Identify which cell holds the provided text, then report its [x, y] central coordinate. 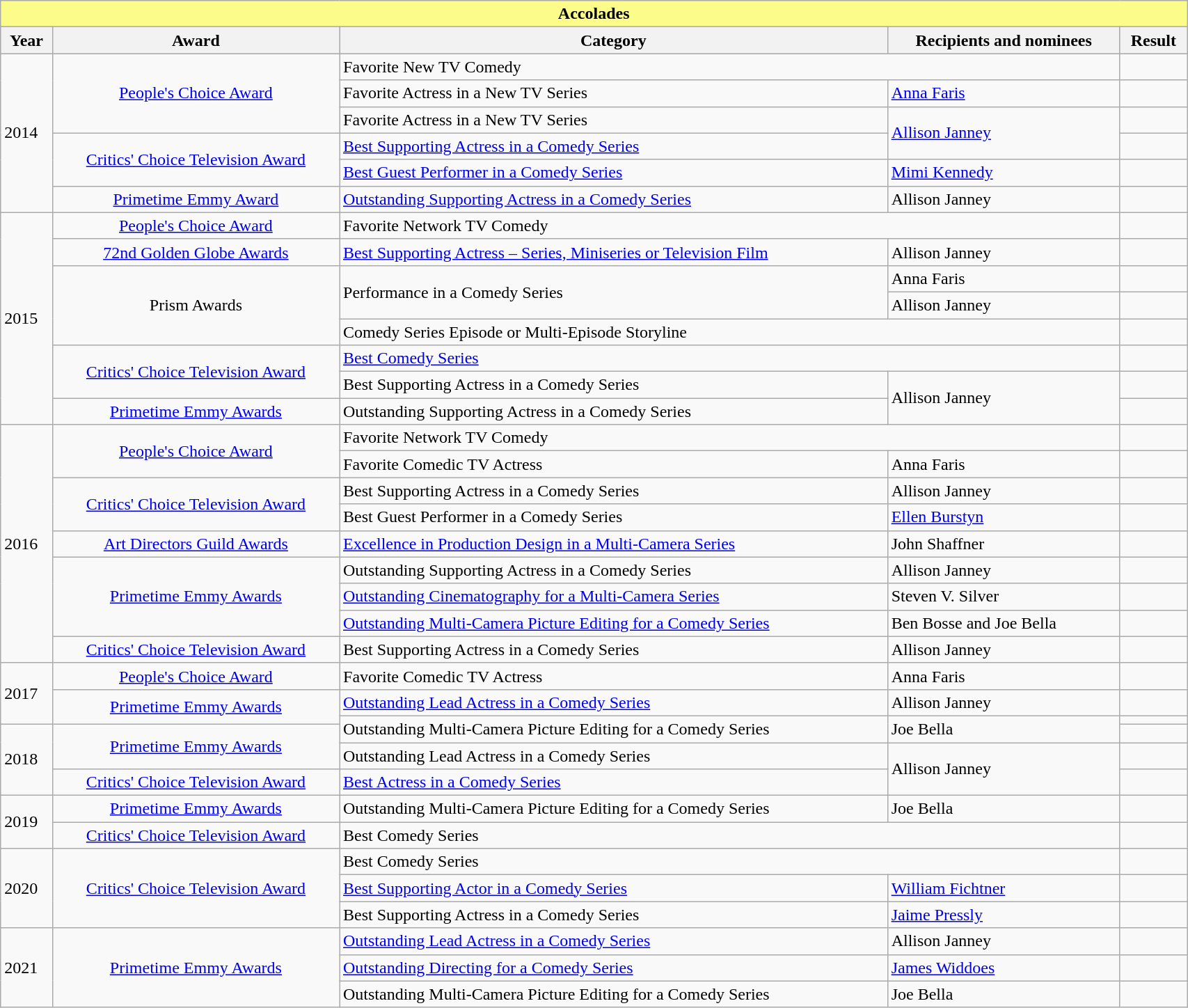
Category [614, 40]
Ben Bosse and Joe Bella [1004, 623]
2016 [26, 544]
2018 [26, 760]
Steven V. Silver [1004, 597]
Favorite New TV Comedy [730, 67]
Primetime Emmy Award [196, 199]
2017 [26, 693]
Best Supporting Actress – Series, Miniseries or Television Film [614, 252]
Mimi Kennedy [1004, 173]
Recipients and nominees [1004, 40]
Excellence in Production Design in a Multi-Camera Series [614, 544]
2014 [26, 133]
2020 [26, 888]
Comedy Series Episode or Multi-Episode Storyline [730, 332]
Award [196, 40]
Prism Awards [196, 305]
John Shaffner [1004, 544]
Ellen Burstyn [1004, 517]
72nd Golden Globe Awards [196, 252]
Outstanding Cinematography for a Multi-Camera Series [614, 597]
2021 [26, 968]
Art Directors Guild Awards [196, 544]
Jaime Pressly [1004, 915]
Best Actress in a Comedy Series [614, 782]
Result [1154, 40]
James Widdoes [1004, 968]
William Fichtner [1004, 888]
2019 [26, 822]
2015 [26, 318]
Performance in a Comedy Series [614, 292]
Accolades [594, 14]
Year [26, 40]
Outstanding Directing for a Comedy Series [614, 968]
Best Supporting Actor in a Comedy Series [614, 888]
